Scan for the cell matching the given text and deliver its [x, y] coordinate at center. 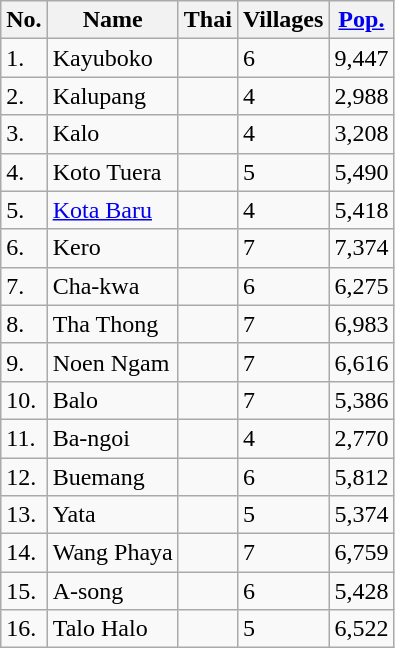
Kota Baru [112, 210]
9,447 [362, 58]
12. [24, 477]
4. [24, 172]
9. [24, 362]
Buemang [112, 477]
Name [112, 20]
Ba-ngoi [112, 438]
Yata [112, 515]
11. [24, 438]
5,418 [362, 210]
6,275 [362, 286]
5. [24, 210]
5,812 [362, 477]
5,428 [362, 591]
3,208 [362, 134]
2,770 [362, 438]
2,988 [362, 96]
5,386 [362, 400]
5,490 [362, 172]
Kayuboko [112, 58]
6,759 [362, 553]
1. [24, 58]
6,616 [362, 362]
7,374 [362, 248]
Villages [283, 20]
Kalo [112, 134]
6,983 [362, 324]
6. [24, 248]
Wang Phaya [112, 553]
Noen Ngam [112, 362]
Tha Thong [112, 324]
Cha-kwa [112, 286]
Koto Tuera [112, 172]
No. [24, 20]
6,522 [362, 629]
7. [24, 286]
16. [24, 629]
Kero [112, 248]
Talo Halo [112, 629]
Thai [208, 20]
3. [24, 134]
15. [24, 591]
13. [24, 515]
10. [24, 400]
2. [24, 96]
8. [24, 324]
5,374 [362, 515]
Balo [112, 400]
Pop. [362, 20]
14. [24, 553]
Kalupang [112, 96]
A-song [112, 591]
